Pinpoint the cell where the given text exists, returning its (x, y) midpoint coordinate. 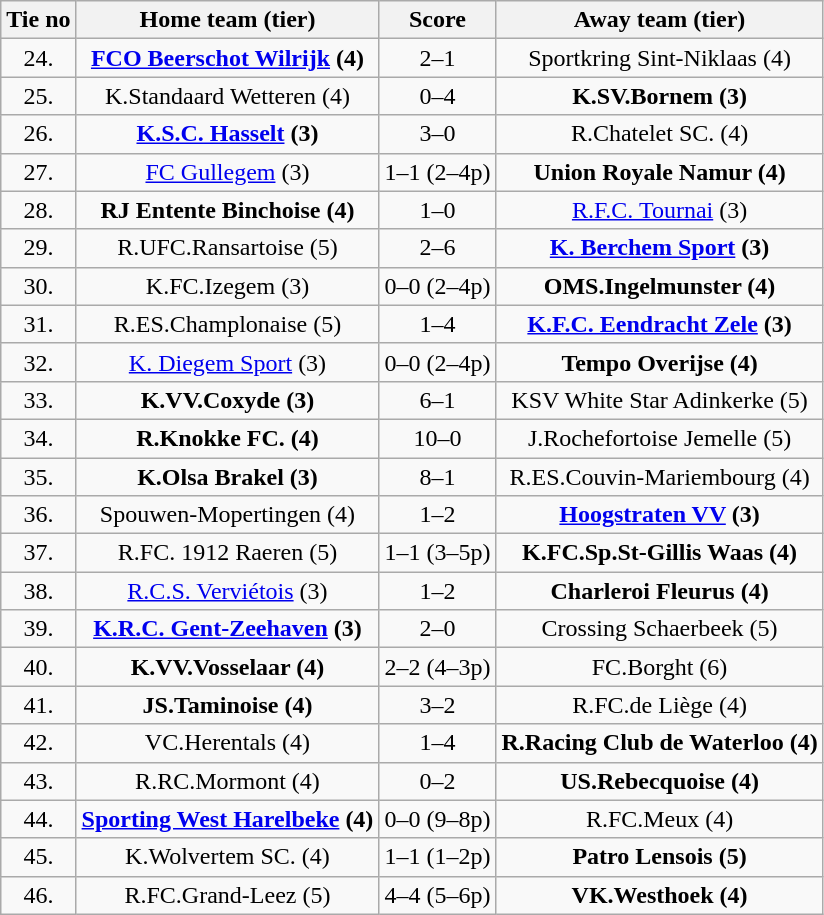
38. (38, 591)
R.F.C. Tournai (3) (660, 210)
FC Gullegem (3) (228, 172)
2–0 (438, 629)
K. Berchem Sport (3) (660, 248)
RJ Entente Binchoise (4) (228, 210)
R.Knokke FC. (4) (228, 438)
Charleroi Fleurus (4) (660, 591)
K.Standaard Wetteren (4) (228, 96)
28. (38, 210)
Tie no (38, 20)
2–1 (438, 58)
41. (38, 705)
K.FC.Sp.St-Gillis Waas (4) (660, 553)
45. (38, 857)
Away team (tier) (660, 20)
R.FC. 1912 Raeren (5) (228, 553)
46. (38, 895)
R.Chatelet SC. (4) (660, 134)
R.ES.Champlonaise (5) (228, 324)
43. (38, 781)
35. (38, 477)
6–1 (438, 400)
39. (38, 629)
Patro Lensois (5) (660, 857)
Score (438, 20)
KSV White Star Adinkerke (5) (660, 400)
0–0 (9–8p) (438, 819)
3–0 (438, 134)
44. (38, 819)
K.S.C. Hasselt (3) (228, 134)
32. (38, 362)
0–4 (438, 96)
24. (38, 58)
33. (38, 400)
K.FC.Izegem (3) (228, 286)
Hoogstraten VV (3) (660, 515)
Sportkring Sint-Niklaas (4) (660, 58)
Spouwen-Mopertingen (4) (228, 515)
36. (38, 515)
R.C.S. Verviétois (3) (228, 591)
10–0 (438, 438)
K.Wolvertem SC. (4) (228, 857)
1–1 (1–2p) (438, 857)
2–2 (4–3p) (438, 667)
R.RC.Mormont (4) (228, 781)
Sporting West Harelbeke (4) (228, 819)
K.R.C. Gent-Zeehaven (3) (228, 629)
1–0 (438, 210)
R.FC.de Liège (4) (660, 705)
30. (38, 286)
3–2 (438, 705)
R.Racing Club de Waterloo (4) (660, 743)
K.SV.Bornem (3) (660, 96)
25. (38, 96)
K.F.C. Eendracht Zele (3) (660, 324)
29. (38, 248)
US.Rebecquoise (4) (660, 781)
K.VV.Vosselaar (4) (228, 667)
27. (38, 172)
34. (38, 438)
1–1 (2–4p) (438, 172)
Tempo Overijse (4) (660, 362)
37. (38, 553)
K.VV.Coxyde (3) (228, 400)
0–2 (438, 781)
R.UFC.Ransartoise (5) (228, 248)
40. (38, 667)
VK.Westhoek (4) (660, 895)
FC.Borght (6) (660, 667)
2–6 (438, 248)
FCO Beerschot Wilrijk (4) (228, 58)
R.FC.Grand-Leez (5) (228, 895)
JS.Taminoise (4) (228, 705)
R.FC.Meux (4) (660, 819)
Union Royale Namur (4) (660, 172)
4–4 (5–6p) (438, 895)
VC.Herentals (4) (228, 743)
42. (38, 743)
J.Rochefortoise Jemelle (5) (660, 438)
26. (38, 134)
K. Diegem Sport (3) (228, 362)
K.Olsa Brakel (3) (228, 477)
Home team (tier) (228, 20)
31. (38, 324)
1–1 (3–5p) (438, 553)
8–1 (438, 477)
OMS.Ingelmunster (4) (660, 286)
Crossing Schaerbeek (5) (660, 629)
R.ES.Couvin-Mariembourg (4) (660, 477)
